Identify which cell holds the provided text, then report its (X, Y) central coordinate. 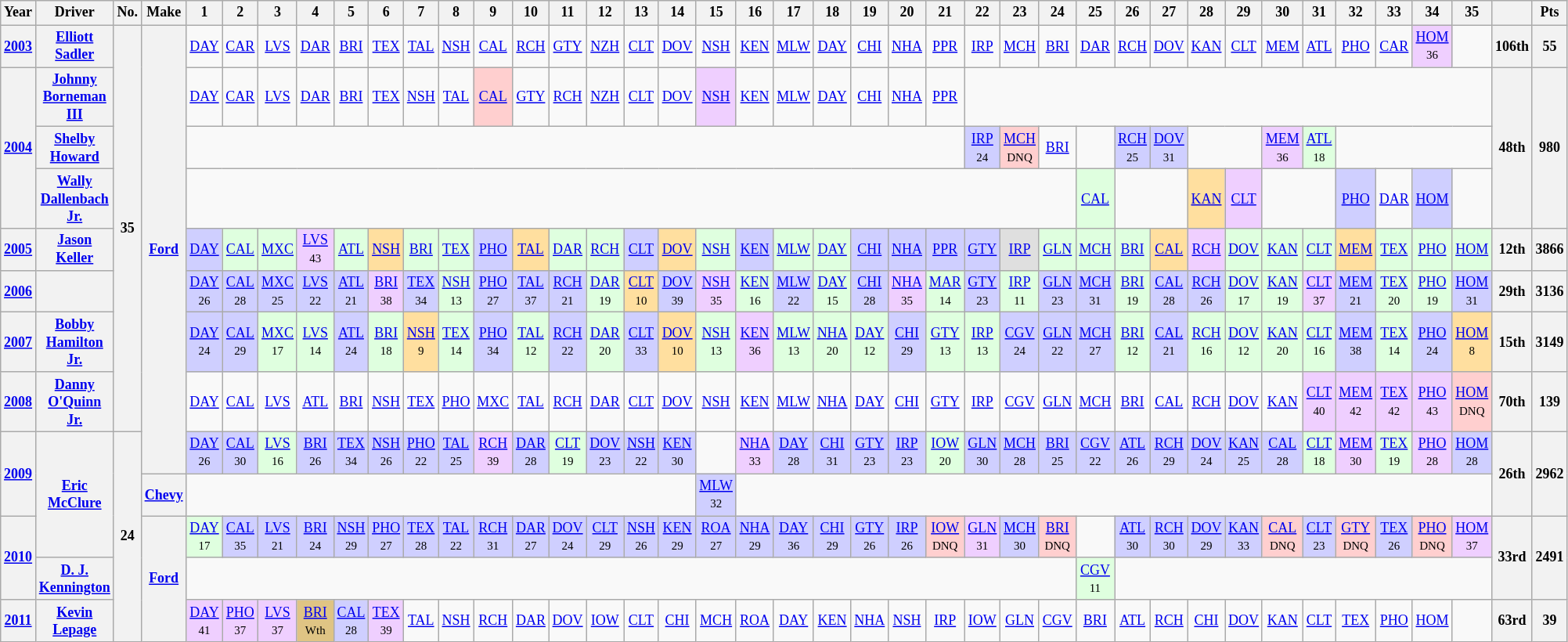
15 (716, 13)
MEM30 (1356, 453)
33 (1393, 13)
DAY17 (204, 537)
DAY15 (832, 291)
Eric McClure (74, 495)
ATL18 (1319, 148)
GLN23 (1057, 291)
NSH22 (642, 453)
25 (1095, 13)
PHO24 (1433, 342)
2008 (19, 402)
LVS21 (278, 537)
MCH30 (1020, 537)
CAL35 (240, 537)
DOV12 (1244, 342)
CGV22 (1095, 453)
2011 (19, 621)
2010 (19, 557)
DOV10 (677, 342)
TEX28 (421, 537)
26th (1512, 473)
TAL37 (531, 291)
27 (1169, 13)
CAL29 (240, 342)
MXC25 (278, 291)
106th (1512, 46)
NHA29 (755, 537)
Danny O'Quinn Jr. (74, 402)
4 (315, 13)
Make (164, 13)
Elliott Sadler (74, 46)
ATL26 (1133, 453)
HOM37 (1472, 537)
29 (1244, 13)
PHO22 (421, 453)
2006 (19, 291)
DAY12 (870, 342)
DAR20 (605, 342)
HOM8 (1472, 342)
MAR14 (945, 291)
32 (1356, 13)
2009 (19, 473)
MCH28 (1020, 453)
Driver (74, 13)
NHA35 (907, 291)
RCH25 (1133, 148)
CGV11 (1095, 579)
139 (1550, 402)
ATL24 (351, 342)
IRP24 (982, 148)
ROA27 (716, 537)
RCH29 (1169, 453)
PHO34 (493, 342)
CLT18 (1319, 453)
MEM42 (1356, 402)
20 (907, 13)
CLT10 (642, 291)
ATL30 (1133, 537)
Wally Dallenbach Jr. (74, 198)
BRI18 (387, 342)
29th (1512, 291)
MLW13 (794, 342)
BRI19 (1133, 291)
RCH39 (493, 453)
2962 (1550, 473)
CAL30 (240, 453)
12 (605, 13)
KEN36 (755, 342)
2004 (19, 148)
Year (19, 13)
KEN29 (677, 537)
CLT40 (1319, 402)
CLT37 (1319, 291)
IOWDNQ (945, 537)
PHO19 (1433, 291)
2 (240, 13)
IRP26 (907, 537)
TAL25 (456, 453)
13 (642, 13)
33rd (1512, 557)
MEM38 (1356, 342)
KAN20 (1282, 342)
CAL21 (1169, 342)
NSH35 (716, 291)
GLN22 (1057, 342)
BRI38 (387, 291)
ATL21 (351, 291)
PHO28 (1433, 453)
30 (1282, 13)
5 (351, 13)
DOV17 (1244, 291)
IRP23 (907, 453)
28 (1206, 13)
15th (1512, 342)
DAY36 (794, 537)
8 (456, 13)
IRP11 (1020, 291)
14 (677, 13)
RCH22 (568, 342)
DAR19 (605, 291)
CHI28 (870, 291)
MCH27 (1095, 342)
DAY28 (794, 453)
KAN25 (1244, 453)
Jason Keller (74, 250)
TEX26 (1393, 537)
10 (531, 13)
DAR27 (531, 537)
DOV29 (1206, 537)
Shelby Howard (74, 148)
3149 (1550, 342)
Pts (1550, 13)
TEX20 (1393, 291)
CLT23 (1319, 537)
RCH31 (493, 537)
18 (832, 13)
LVS22 (315, 291)
NHA33 (755, 453)
26 (1133, 13)
DAY24 (204, 342)
RCH30 (1169, 537)
Bobby Hamilton Jr. (74, 342)
980 (1550, 148)
63rd (1512, 621)
9 (493, 13)
MEM36 (1282, 148)
19 (870, 13)
Kevin Lepage (74, 621)
PHO37 (240, 621)
TAL22 (456, 537)
LVS37 (278, 621)
GTYDNQ (1356, 537)
11 (568, 13)
DOV23 (605, 453)
LVS14 (315, 342)
12th (1512, 250)
KEN30 (677, 453)
D. J. Kennington (74, 579)
MLW22 (794, 291)
HOMDNQ (1472, 402)
MCHDNQ (1020, 148)
2007 (19, 342)
BRI25 (1057, 453)
DAR28 (531, 453)
CLT29 (605, 537)
GLN30 (982, 453)
70th (1512, 402)
3136 (1550, 291)
2003 (19, 46)
GTY13 (945, 342)
TAL12 (531, 342)
39 (1550, 621)
BRIDNQ (1057, 537)
PHODNQ (1433, 537)
TEX19 (1393, 453)
17 (794, 13)
CLT33 (642, 342)
HOM28 (1472, 453)
KAN33 (1244, 537)
BRI26 (315, 453)
Johnny Borneman III (74, 97)
NSH9 (421, 342)
GLN31 (982, 537)
IRP13 (982, 342)
TEX42 (1393, 402)
23 (1020, 13)
CGV24 (1020, 342)
MEM21 (1356, 291)
CLT16 (1319, 342)
BRI24 (315, 537)
31 (1319, 13)
CLT19 (568, 453)
DAY41 (204, 621)
LVS43 (315, 250)
KAN19 (1282, 291)
21 (945, 13)
KEN16 (755, 291)
GTY26 (870, 537)
CHI31 (832, 453)
RCH21 (568, 291)
DOV39 (677, 291)
1 (204, 13)
ROA (755, 621)
16 (755, 13)
CALDNQ (1282, 537)
MXC17 (278, 342)
BRIWth (315, 621)
BRI12 (1133, 342)
RCH26 (1206, 291)
34 (1433, 13)
2005 (19, 250)
NSH29 (351, 537)
MCH31 (1095, 291)
HOM36 (1433, 46)
7 (421, 13)
LVS16 (278, 453)
Chevy (164, 495)
DOV31 (1169, 148)
No. (127, 13)
3 (278, 13)
IOW20 (945, 453)
MLW32 (716, 495)
6 (387, 13)
48th (1512, 148)
TEX39 (387, 621)
NHA20 (832, 342)
55 (1550, 46)
RCH16 (1206, 342)
HOM31 (1472, 291)
22 (982, 13)
2491 (1550, 557)
PHO43 (1433, 402)
3866 (1550, 250)
